Provide the [X, Y] coordinate of the cell's center where the given text is located.  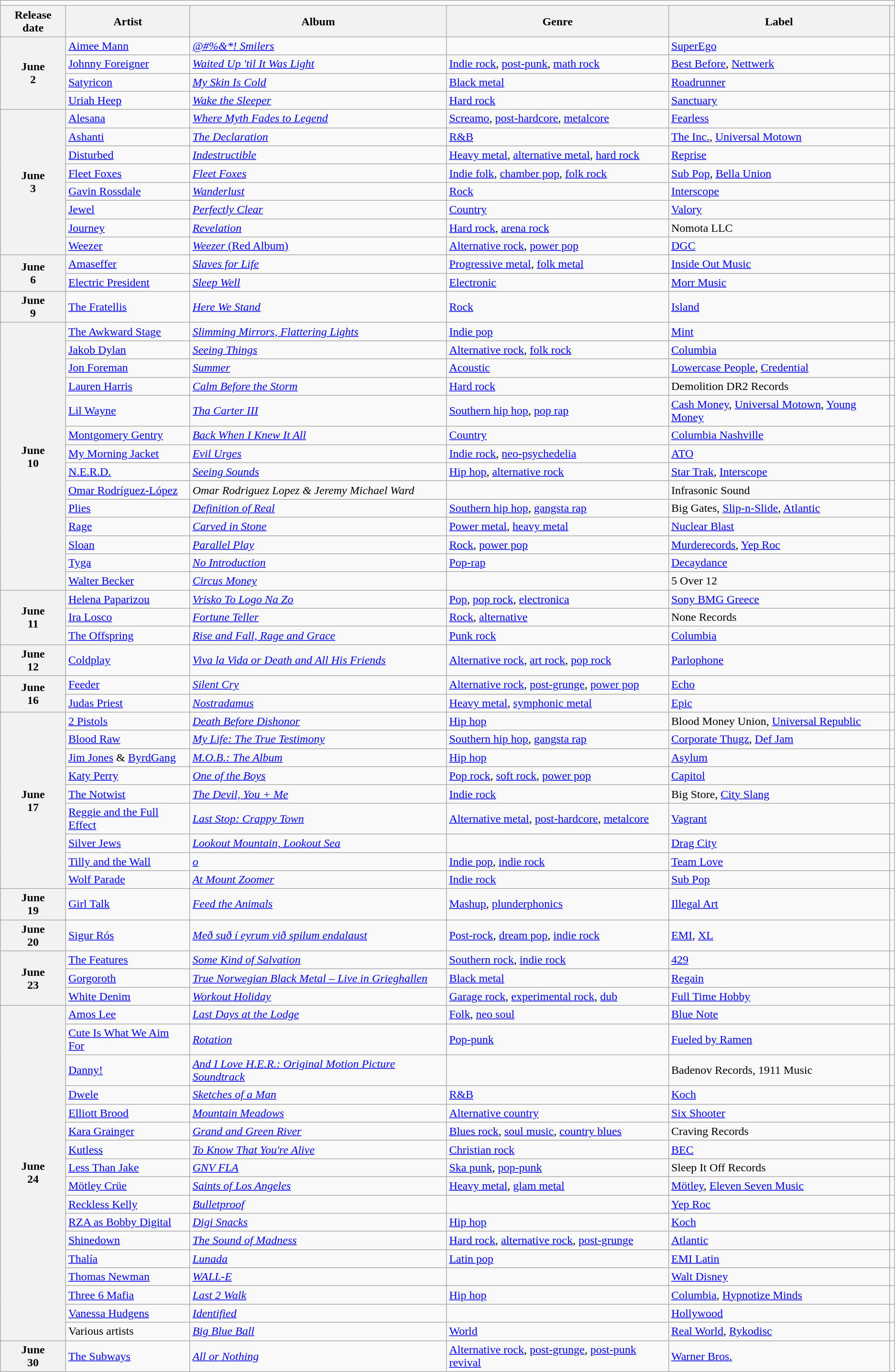
One of the Boys [318, 776]
June10 [33, 456]
Walter Becker [128, 581]
2 Pistols [128, 721]
Saints of Los Angeles [318, 1186]
Hard rock, alternative rock, post-grunge [557, 1241]
Rage [128, 526]
The Offspring [128, 636]
Blue Note [779, 1015]
No Introduction [318, 563]
White Denim [128, 996]
Helena Paparizou [128, 599]
Last 2 Walk [318, 1295]
Wake the Sleeper [318, 100]
Aimee Mann [128, 46]
Reggie and the Full Effect [128, 818]
Release date [33, 21]
Big Gates, Slip-n-Slide, Atlantic [779, 508]
Carved in Stone [318, 526]
Rock, power pop [557, 544]
Fearless [779, 119]
Illegal Art [779, 904]
Latin pop [557, 1259]
Drag City [779, 843]
Tilly and the Wall [128, 862]
Mashup, plunderphonics [557, 904]
Definition of Real [318, 508]
Hollywood [779, 1313]
Last Stop: Crappy Town [318, 818]
Heavy metal, alternative metal, hard rock [557, 155]
Electric President [128, 282]
ATO [779, 454]
o [318, 862]
Parlophone [779, 660]
Nomota LLC [779, 228]
Tyga [128, 563]
The Declaration [318, 137]
Katy Perry [128, 776]
June19 [33, 904]
@#%&*! Smilers [318, 46]
Tha Carter III [318, 411]
Wolf Parade [128, 880]
Waited Up 'til It Was Light [318, 64]
Uriah Heep [128, 100]
Revelation [318, 228]
June2 [33, 73]
June11 [33, 617]
June6 [33, 273]
June9 [33, 307]
Fueled by Ramen [779, 1039]
Indestructible [318, 155]
Pop-rap [557, 563]
Feeder [128, 685]
WALL-E [318, 1277]
Alternative country [557, 1113]
None Records [779, 617]
Mötley, Eleven Seven Music [779, 1186]
Inside Out Music [779, 264]
Mountain Meadows [318, 1113]
Echo [779, 685]
Infrasonic Sound [779, 490]
Columbia Nashville [779, 435]
Girl Talk [128, 904]
Jon Foreman [128, 368]
Slaves for Life [318, 264]
Viva la Vida or Death and All His Friends [318, 660]
BEC [779, 1149]
Amaseffer [128, 264]
The Fratellis [128, 307]
Evil Urges [318, 454]
Pop, pop rock, electronica [557, 599]
Pop-punk [557, 1039]
Ira Losco [128, 617]
Christian rock [557, 1149]
Bulletproof [318, 1204]
Perfectly Clear [318, 209]
Interscope [779, 191]
Album [318, 21]
Alternative rock, post-grunge, power pop [557, 685]
Montgomery Gentry [128, 435]
Wanderlust [318, 191]
My Life: The True Testimony [318, 739]
Screamo, post-hardcore, metalcore [557, 119]
M.O.B.: The Album [318, 757]
Plies [128, 508]
Alternative metal, post-hardcore, metalcore [557, 818]
Gavin Rossdale [128, 191]
Columbia, Hypnotize Minds [779, 1295]
Real World, Rykodisc [779, 1331]
My Skin Is Cold [318, 82]
Feed the Animals [318, 904]
Workout Holiday [318, 996]
Calm Before the Storm [318, 386]
Badenov Records, 1911 Music [779, 1070]
Weezer [128, 246]
Nostradamus [318, 703]
Label [779, 21]
To Know That You're Alive [318, 1149]
Sloan [128, 544]
Roadrunner [779, 82]
World [557, 1331]
Cash Money, Universal Motown, Young Money [779, 411]
Lunada [318, 1259]
N.E.R.D. [128, 472]
Best Before, Nettwerk [779, 64]
June23 [33, 978]
Jakob Dylan [128, 350]
Indie rock, neo-psychedelia [557, 454]
Mötley Crüe [128, 1186]
Alternative rock, power pop [557, 246]
Sony BMG Greece [779, 599]
Back When I Knew It All [318, 435]
Walt Disney [779, 1277]
The Features [128, 960]
Some Kind of Salvation [318, 960]
Ashanti [128, 137]
Folk, neo soul [557, 1015]
SuperEgo [779, 46]
Danny! [128, 1070]
Hard rock, arena rock [557, 228]
Nuclear Blast [779, 526]
Island [779, 307]
Indie pop, indie rock [557, 862]
Satyricon [128, 82]
Alternative rock, post-grunge, post-punk revival [557, 1356]
Kutless [128, 1149]
Omar Rodriguez Lopez & Jeremy Michael Ward [318, 490]
Electronic [557, 282]
Sketches of a Man [318, 1095]
Seeing Sounds [318, 472]
Indie pop [557, 332]
Power metal, heavy metal [557, 526]
Alesana [128, 119]
The Notwist [128, 794]
June12 [33, 660]
Big Blue Ball [318, 1331]
Slimming Mirrors, Flattering Lights [318, 332]
Rock, alternative [557, 617]
Lil Wayne [128, 411]
Kara Grainger [128, 1131]
Indie folk, chamber pop, folk rock [557, 173]
Sub Pop [779, 880]
June20 [33, 936]
Omar Rodríguez-López [128, 490]
My Morning Jacket [128, 454]
True Norwegian Black Metal – Live in Grieghallen [318, 978]
EMI Latin [779, 1259]
Epic [779, 703]
Progressive metal, folk metal [557, 264]
Star Trak, Interscope [779, 472]
Með suð í eyrum við spilum endalaust [318, 936]
GNV FLA [318, 1167]
Gorgoroth [128, 978]
Fortune Teller [318, 617]
Alternative rock, art rock, pop rock [557, 660]
EMI, XL [779, 936]
Craving Records [779, 1131]
At Mount Zoomer [318, 880]
Digi Snacks [318, 1222]
June3 [33, 182]
Sleep Well [318, 282]
The Sound of Madness [318, 1241]
Asylum [779, 757]
Cute Is What We Aim For [128, 1039]
5 Over 12 [779, 581]
Sleep It Off Records [779, 1167]
The Awkward Stage [128, 332]
Sanctuary [779, 100]
The Inc., Universal Motown [779, 137]
Heavy metal, glam metal [557, 1186]
Pop rock, soft rock, power pop [557, 776]
Sigur Rós [128, 936]
Lauren Harris [128, 386]
Alternative rock, folk rock [557, 350]
Jim Jones & ByrdGang [128, 757]
Demolition DR2 Records [779, 386]
Death Before Dishonor [318, 721]
Various artists [128, 1331]
429 [779, 960]
Ska punk, pop-punk [557, 1167]
Warner Bros. [779, 1356]
Acoustic [557, 368]
DGC [779, 246]
Mint [779, 332]
The Devil, You + Me [318, 794]
Team Love [779, 862]
Where Myth Fades to Legend [318, 119]
Weezer (Red Album) [318, 246]
Sub Pop, Bella Union [779, 173]
Identified [318, 1313]
Johnny Foreigner [128, 64]
Silent Cry [318, 685]
Rise and Fall, Rage and Grace [318, 636]
Thalía [128, 1259]
Artist [128, 21]
Vanessa Hudgens [128, 1313]
Decaydance [779, 563]
Silver Jews [128, 843]
Post-rock, dream pop, indie rock [557, 936]
Blood Money Union, Universal Republic [779, 721]
The Subways [128, 1356]
Rotation [318, 1039]
Blues rock, soul music, country blues [557, 1131]
Big Store, City Slang [779, 794]
Six Shooter [779, 1113]
Journey [128, 228]
Circus Money [318, 581]
RZA as Bobby Digital [128, 1222]
Full Time Hobby [779, 996]
Yep Roc [779, 1204]
Indie rock, post-punk, math rock [557, 64]
Last Days at the Lodge [318, 1015]
Jewel [128, 209]
Southern rock, indie rock [557, 960]
June24 [33, 1173]
Genre [557, 21]
Disturbed [128, 155]
Lowercase People, Credential [779, 368]
Amos Lee [128, 1015]
Murderecords, Yep Roc [779, 544]
Less Than Jake [128, 1167]
June30 [33, 1356]
Corporate Thugz, Def Jam [779, 739]
Summer [318, 368]
Lookout Mountain, Lookout Sea [318, 843]
Thomas Newman [128, 1277]
Vagrant [779, 818]
Grand and Green River [318, 1131]
Shinedown [128, 1241]
And I Love H.E.R.: Original Motion Picture Soundtrack [318, 1070]
Blood Raw [128, 739]
Judas Priest [128, 703]
Punk rock [557, 636]
Reckless Kelly [128, 1204]
Here We Stand [318, 307]
Capitol [779, 776]
Coldplay [128, 660]
Hip hop, alternative rock [557, 472]
Dwele [128, 1095]
Southern hip hop, pop rap [557, 411]
Reprise [779, 155]
Parallel Play [318, 544]
Regain [779, 978]
June17 [33, 800]
Vrisko To Logo Na Zo [318, 599]
Morr Music [779, 282]
Three 6 Mafia [128, 1295]
June16 [33, 694]
Garage rock, experimental rock, dub [557, 996]
Valory [779, 209]
Atlantic [779, 1241]
Elliott Brood [128, 1113]
Seeing Things [318, 350]
Heavy metal, symphonic metal [557, 703]
All or Nothing [318, 1356]
